For the text-containing cell, return its midpoint in [X, Y] coordinate format. 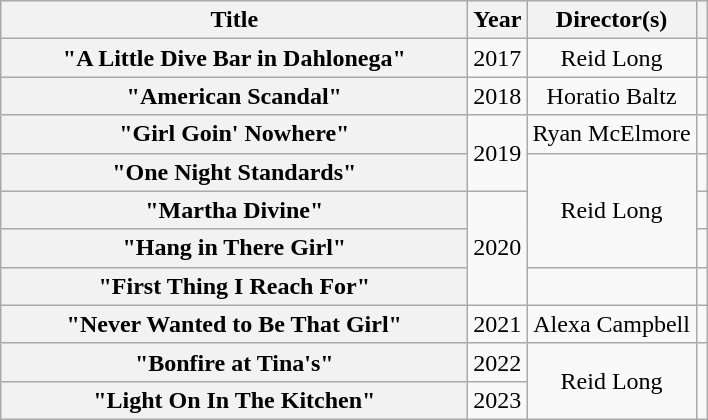
2022 [498, 362]
Alexa Campbell [612, 324]
"First Thing I Reach For" [234, 286]
"A Little Dive Bar in Dahlonega" [234, 58]
"Hang in There Girl" [234, 248]
2017 [498, 58]
2021 [498, 324]
"Never Wanted to Be That Girl" [234, 324]
Ryan McElmore [612, 134]
2018 [498, 96]
"Bonfire at Tina's" [234, 362]
"One Night Standards" [234, 172]
2023 [498, 400]
"American Scandal" [234, 96]
Title [234, 20]
"Light On In The Kitchen" [234, 400]
Year [498, 20]
2020 [498, 248]
2019 [498, 153]
Director(s) [612, 20]
"Martha Divine" [234, 210]
"Girl Goin' Nowhere" [234, 134]
Horatio Baltz [612, 96]
